Return the (x, y) coordinate for the center point of the cell that contains the specified text.  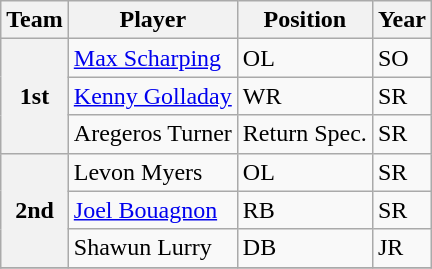
Position (304, 20)
Player (152, 20)
2nd (35, 210)
Joel Bouagnon (152, 210)
DB (304, 248)
Kenny Golladay (152, 96)
Shawun Lurry (152, 248)
Year (402, 20)
WR (304, 96)
Aregeros Turner (152, 134)
SO (402, 58)
1st (35, 96)
Max Scharping (152, 58)
Team (35, 20)
JR (402, 248)
Levon Myers (152, 172)
RB (304, 210)
Return Spec. (304, 134)
